Identify which cell holds the provided text, then report its (X, Y) central coordinate. 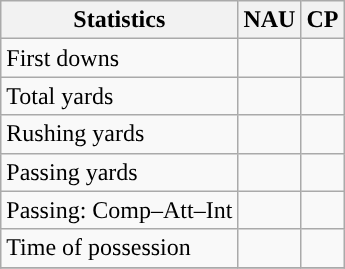
Passing: Comp–Att–Int (120, 210)
Total yards (120, 96)
Statistics (120, 20)
Passing yards (120, 172)
First downs (120, 58)
Time of possession (120, 248)
NAU (270, 20)
Rushing yards (120, 134)
CP (322, 20)
